Pinpoint the cell where the given text exists, returning its [X, Y] midpoint coordinate. 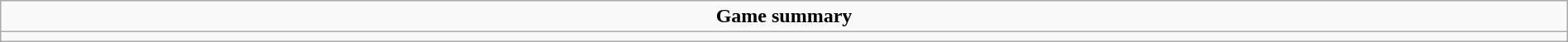
Game summary [784, 16]
